Find where the given text appears and provide that cell's center as [X, Y] coordinate. 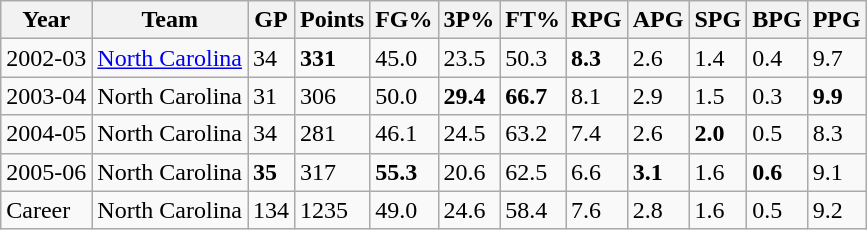
35 [272, 172]
PPG [836, 20]
FG% [404, 20]
FT% [533, 20]
281 [332, 134]
331 [332, 58]
7.6 [597, 210]
2005-06 [46, 172]
23.5 [469, 58]
0.6 [777, 172]
3P% [469, 20]
9.2 [836, 210]
50.3 [533, 58]
APG [658, 20]
45.0 [404, 58]
134 [272, 210]
0.4 [777, 58]
306 [332, 96]
1.4 [718, 58]
BPG [777, 20]
1235 [332, 210]
24.5 [469, 134]
2003-04 [46, 96]
20.6 [469, 172]
62.5 [533, 172]
RPG [597, 20]
31 [272, 96]
1.5 [718, 96]
49.0 [404, 210]
50.0 [404, 96]
Year [46, 20]
24.6 [469, 210]
2004-05 [46, 134]
SPG [718, 20]
2.0 [718, 134]
58.4 [533, 210]
46.1 [404, 134]
Career [46, 210]
7.4 [597, 134]
29.4 [469, 96]
9.9 [836, 96]
3.1 [658, 172]
2002-03 [46, 58]
Points [332, 20]
GP [272, 20]
9.1 [836, 172]
Team [170, 20]
2.9 [658, 96]
63.2 [533, 134]
6.6 [597, 172]
2.8 [658, 210]
8.1 [597, 96]
317 [332, 172]
0.3 [777, 96]
9.7 [836, 58]
55.3 [404, 172]
66.7 [533, 96]
